Capture the cell that displays the provided text and extract its [X, Y] central coordinate. 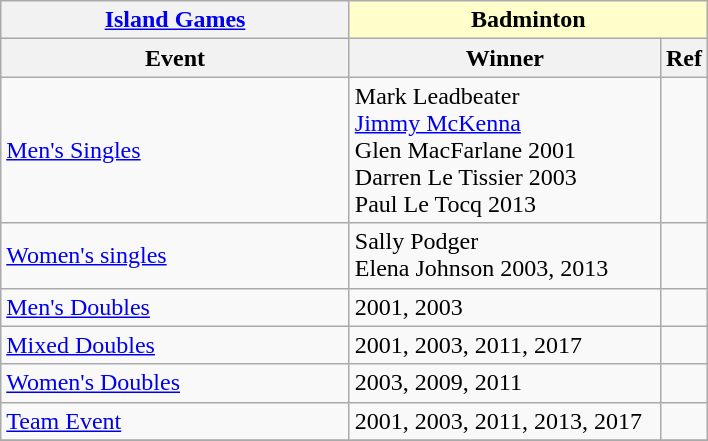
Event [176, 58]
Mixed Doubles [176, 345]
2001, 2003, 2011, 2013, 2017 [504, 421]
2001, 2003, 2011, 2017 [504, 345]
2001, 2003 [504, 307]
Winner [504, 58]
Men's Singles [176, 150]
Team Event [176, 421]
Ref [684, 58]
Sally Podger Elena Johnson 2003, 2013 [504, 256]
Women's Doubles [176, 383]
Mark Leadbeater Jimmy McKenna Glen MacFarlane 2001 Darren Le Tissier 2003 Paul Le Tocq 2013 [504, 150]
Women's singles [176, 256]
2003, 2009, 2011 [504, 383]
Island Games [176, 20]
Badminton [528, 20]
Men's Doubles [176, 307]
